Return (x, y) of the center of cell containing provided text 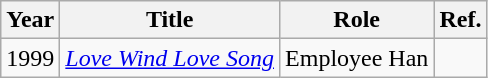
Ref. (460, 20)
Title (170, 20)
1999 (30, 58)
Employee Han (357, 58)
Year (30, 20)
Role (357, 20)
Love Wind Love Song (170, 58)
